Determine the (x, y) coordinate at the center of the cell enclosing the given text.  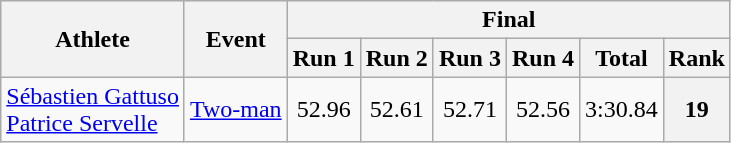
Run 4 (542, 58)
Total (622, 58)
Run 1 (324, 58)
19 (696, 110)
Rank (696, 58)
Event (236, 39)
52.96 (324, 110)
Sébastien GattusoPatrice Servelle (93, 110)
Final (508, 20)
Run 3 (470, 58)
52.56 (542, 110)
52.61 (396, 110)
Athlete (93, 39)
Two-man (236, 110)
52.71 (470, 110)
3:30.84 (622, 110)
Run 2 (396, 58)
